Find where the given text appears and provide that cell's center as [x, y] coordinate. 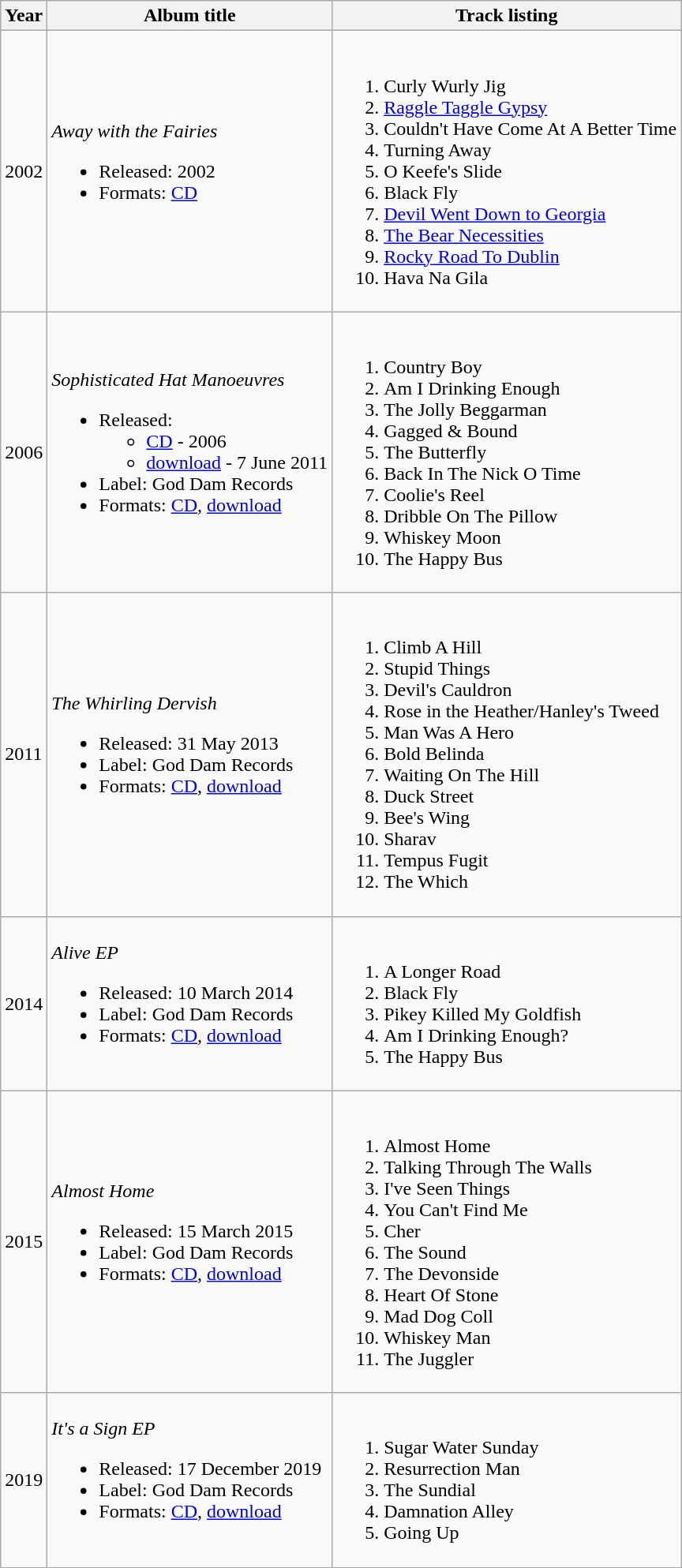
2006 [24, 452]
Sugar Water SundayResurrection ManThe SundialDamnation AlleyGoing Up [507, 1480]
2002 [24, 171]
Album title [189, 16]
Year [24, 16]
Away with the FairiesReleased: 2002Formats: CD [189, 171]
The Whirling DervishReleased: 31 May 2013 Label: God Dam RecordsFormats: CD, download [189, 754]
Almost HomeTalking Through The WallsI've Seen ThingsYou Can't Find MeCherThe SoundThe DevonsideHeart Of StoneMad Dog CollWhiskey ManThe Juggler [507, 1242]
2014 [24, 1004]
A Longer RoadBlack FlyPikey Killed My GoldfishAm I Drinking Enough?The Happy Bus [507, 1004]
Track listing [507, 16]
Sophisticated Hat ManoeuvresReleased:CD - 2006download - 7 June 2011 Label: God Dam RecordsFormats: CD, download [189, 452]
2019 [24, 1480]
It's a Sign EPReleased: 17 December 2019 Label: God Dam RecordsFormats: CD, download [189, 1480]
Alive EPReleased: 10 March 2014 Label: God Dam RecordsFormats: CD, download [189, 1004]
2015 [24, 1242]
Almost HomeReleased: 15 March 2015 Label: God Dam RecordsFormats: CD, download [189, 1242]
2011 [24, 754]
